Search for the cell housing the specified text and yield its (X, Y) center coordinate. 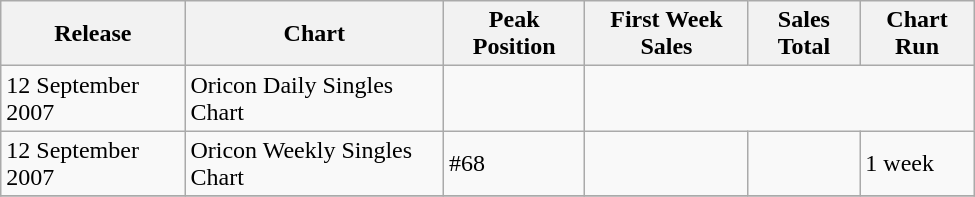
Sales Total (804, 34)
1 week (917, 164)
Chart Run (917, 34)
First Week Sales (666, 34)
Oricon Daily Singles Chart (314, 98)
#68 (514, 164)
Peak Position (514, 34)
Release (93, 34)
Oricon Weekly Singles Chart (314, 164)
Chart (314, 34)
